Extract the (x, y) coordinate from the center of the cell holding the provided text.  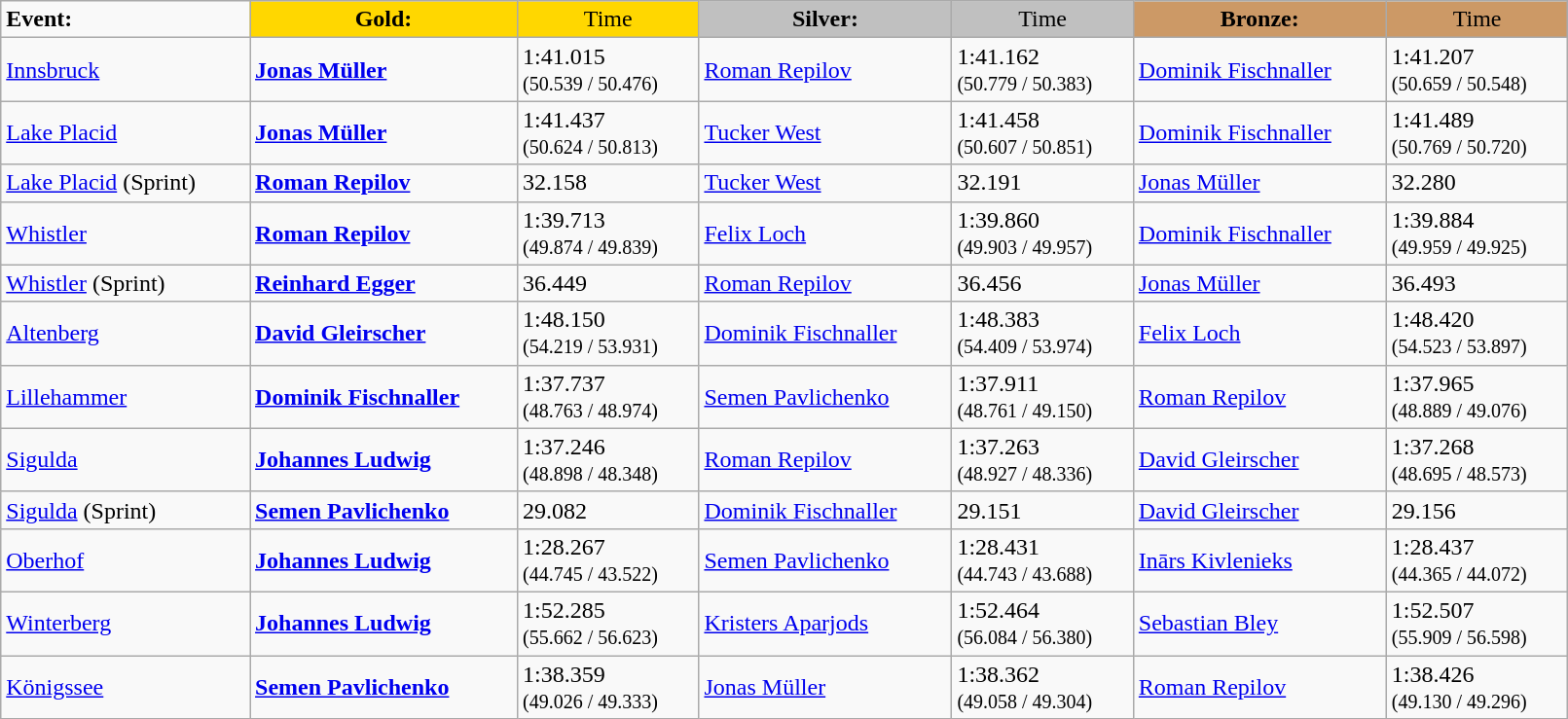
Reinhard Egger (383, 283)
Lake Placid (126, 132)
1:37.965(48.889 / 49.076) (1477, 397)
Winterberg (126, 623)
1:39.884(49.959 / 49.925) (1477, 234)
1:52.464(56.084 / 56.380) (1042, 623)
Sigulda (126, 459)
1:41.489(50.769 / 50.720) (1477, 132)
1:28.431(44.743 / 43.688) (1042, 560)
1:39.713(49.874 / 49.839) (608, 234)
Event: (126, 19)
1:48.420(54.523 / 53.897) (1477, 333)
1:37.246(48.898 / 48.348) (608, 459)
Kristers Aparjods (825, 623)
1:39.860(49.903 / 49.957) (1042, 234)
1:41.458(50.607 / 50.851) (1042, 132)
Sebastian Bley (1259, 623)
1:41.207(50.659 / 50.548) (1477, 70)
1:52.507(55.909 / 56.598) (1477, 623)
1:41.015(50.539 / 50.476) (608, 70)
32.280 (1477, 183)
Oberhof (126, 560)
1:28.267(44.745 / 43.522) (608, 560)
Whistler (126, 234)
1:38.359(49.026 / 49.333) (608, 687)
1:37.737(48.763 / 48.974) (608, 397)
Königssee (126, 687)
1:48.383(54.409 / 53.974) (1042, 333)
1:37.268(48.695 / 48.573) (1477, 459)
1:41.162(50.779 / 50.383) (1042, 70)
1:48.150(54.219 / 53.931) (608, 333)
Inārs Kivlenieks (1259, 560)
Lake Placid (Sprint) (126, 183)
29.082 (608, 510)
1:37.263(48.927 / 48.336) (1042, 459)
32.191 (1042, 183)
1:38.426(49.130 / 49.296) (1477, 687)
36.456 (1042, 283)
36.449 (608, 283)
36.493 (1477, 283)
Innsbruck (126, 70)
Sigulda (Sprint) (126, 510)
Bronze: (1259, 19)
29.156 (1477, 510)
Lillehammer (126, 397)
29.151 (1042, 510)
1:52.285(55.662 / 56.623) (608, 623)
1:37.911(48.761 / 49.150) (1042, 397)
1:38.362(49.058 / 49.304) (1042, 687)
32.158 (608, 183)
1:41.437(50.624 / 50.813) (608, 132)
Whistler (Sprint) (126, 283)
Gold: (383, 19)
Silver: (825, 19)
Altenberg (126, 333)
1:28.437(44.365 / 44.072) (1477, 560)
